Determine the [X, Y] coordinate at the center of the cell enclosing the given text.  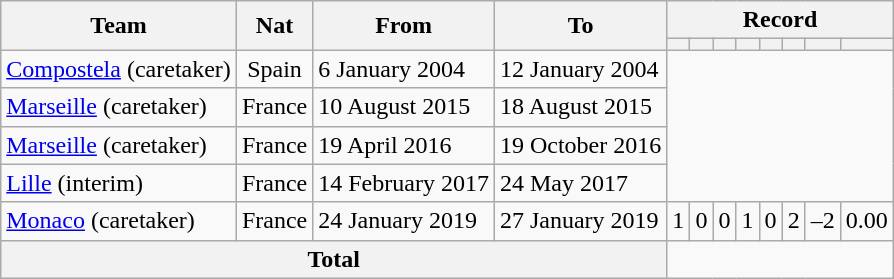
From [404, 26]
To [580, 26]
10 August 2015 [404, 107]
Team [119, 26]
6 January 2004 [404, 69]
19 April 2016 [404, 145]
Compostela (caretaker) [119, 69]
18 August 2015 [580, 107]
Record [780, 20]
19 October 2016 [580, 145]
Spain [274, 69]
2 [794, 221]
12 January 2004 [580, 69]
0.00 [866, 221]
24 January 2019 [404, 221]
24 May 2017 [580, 183]
Monaco (caretaker) [119, 221]
–2 [822, 221]
Nat [274, 26]
14 February 2017 [404, 183]
Total [334, 259]
27 January 2019 [580, 221]
Lille (interim) [119, 183]
